Return [x, y] of the center of cell containing provided text 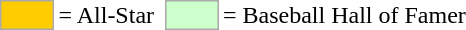
= All-Star [106, 15]
